For the text-containing cell, return its midpoint in [x, y] coordinate format. 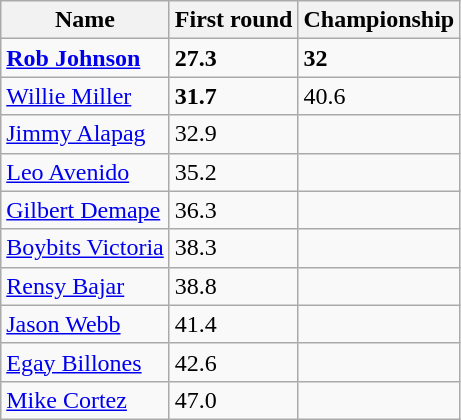
Rob Johnson [86, 58]
38.3 [234, 248]
Championship [379, 20]
Jason Webb [86, 324]
36.3 [234, 210]
Mike Cortez [86, 400]
40.6 [379, 96]
Jimmy Alapag [86, 134]
Willie Miller [86, 96]
35.2 [234, 172]
Boybits Victoria [86, 248]
27.3 [234, 58]
First round [234, 20]
Rensy Bajar [86, 286]
32 [379, 58]
Gilbert Demape [86, 210]
Leo Avenido [86, 172]
38.8 [234, 286]
Name [86, 20]
31.7 [234, 96]
47.0 [234, 400]
Egay Billones [86, 362]
41.4 [234, 324]
32.9 [234, 134]
42.6 [234, 362]
